Provide the (X, Y) coordinate of the cell's center where the given text is located.  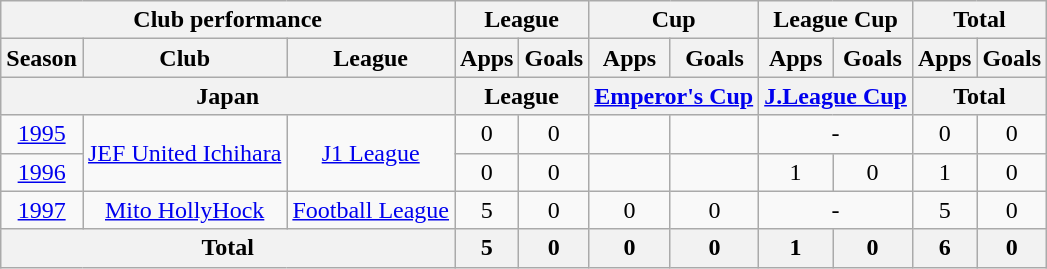
League Cup (836, 20)
Mito HollyHock (184, 210)
Emperor's Cup (674, 96)
Club performance (228, 20)
J1 League (371, 153)
Cup (674, 20)
Club (184, 58)
1995 (42, 134)
Season (42, 58)
J.League Cup (836, 96)
Japan (228, 96)
1996 (42, 172)
JEF United Ichihara (184, 153)
Football League (371, 210)
1997 (42, 210)
6 (944, 248)
